Detect which cell encompasses the target text, then output its (X, Y) center coordinate. 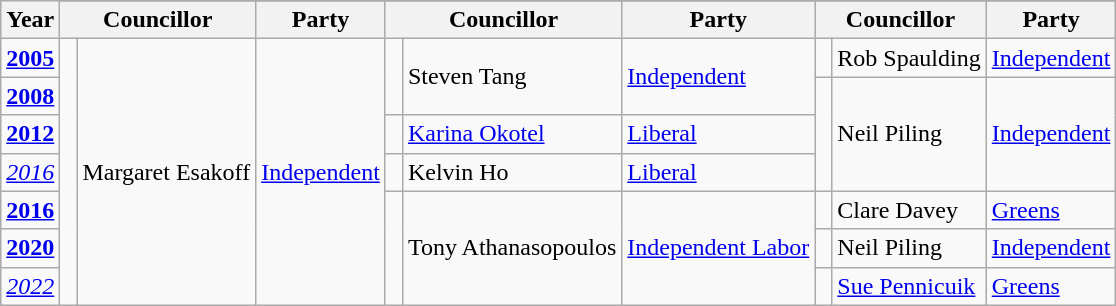
2022 (30, 286)
Rob Spaulding (909, 58)
Steven Tang (512, 77)
Sue Pennicuik (909, 286)
Tony Athanasopoulos (512, 248)
Independent Labor (718, 248)
Year (30, 20)
Margaret Esakoff (166, 172)
2020 (30, 248)
Clare Davey (909, 210)
2008 (30, 96)
2012 (30, 134)
Karina Okotel (512, 134)
Kelvin Ho (512, 172)
2005 (30, 58)
